Pinpoint the cell where the given text exists, returning its [X, Y] midpoint coordinate. 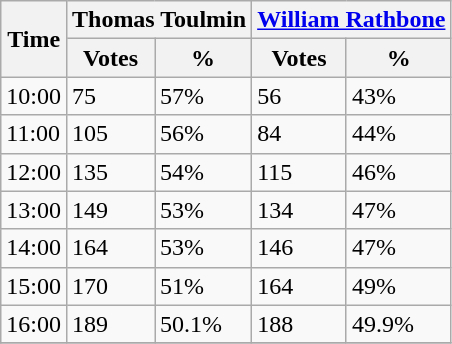
15:00 [34, 286]
12:00 [34, 172]
46% [398, 172]
146 [300, 248]
William Rathbone [352, 20]
Time [34, 39]
189 [110, 324]
14:00 [34, 248]
56 [300, 96]
11:00 [34, 134]
51% [202, 286]
10:00 [34, 96]
105 [110, 134]
50.1% [202, 324]
135 [110, 172]
75 [110, 96]
57% [202, 96]
44% [398, 134]
13:00 [34, 210]
188 [300, 324]
49% [398, 286]
Thomas Toulmin [158, 20]
115 [300, 172]
84 [300, 134]
43% [398, 96]
56% [202, 134]
16:00 [34, 324]
49.9% [398, 324]
170 [110, 286]
54% [202, 172]
149 [110, 210]
134 [300, 210]
